Detect which cell encompasses the target text, then output its (X, Y) center coordinate. 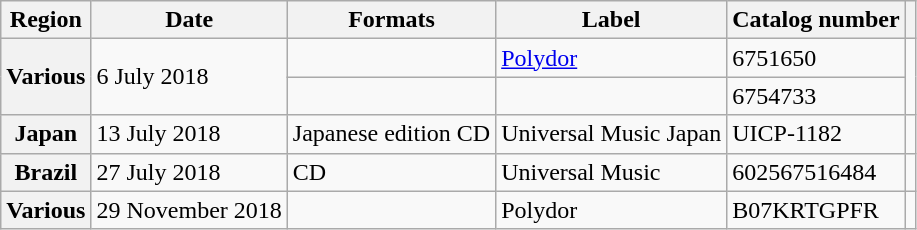
6754733 (816, 96)
Japan (46, 134)
Formats (391, 20)
Date (189, 20)
UICP-1182 (816, 134)
27 July 2018 (189, 172)
602567516484 (816, 172)
29 November 2018 (189, 210)
6 July 2018 (189, 77)
Japanese edition CD (391, 134)
6751650 (816, 58)
CD (391, 172)
Brazil (46, 172)
B07KRTGPFR (816, 210)
Region (46, 20)
13 July 2018 (189, 134)
Universal Music Japan (612, 134)
Universal Music (612, 172)
Label (612, 20)
Catalog number (816, 20)
